Output the [x, y] coordinate of the center of the cell containing the given text.  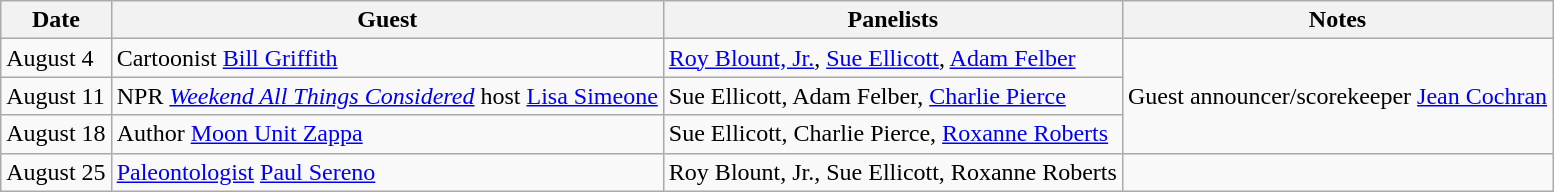
Notes [1337, 20]
August 18 [56, 134]
August 4 [56, 58]
Roy Blount, Jr., Sue Ellicott, Roxanne Roberts [892, 172]
Date [56, 20]
Roy Blount, Jr., Sue Ellicott, Adam Felber [892, 58]
Guest announcer/scorekeeper Jean Cochran [1337, 96]
Cartoonist Bill Griffith [387, 58]
August 11 [56, 96]
August 25 [56, 172]
Sue Ellicott, Adam Felber, Charlie Pierce [892, 96]
Panelists [892, 20]
Sue Ellicott, Charlie Pierce, Roxanne Roberts [892, 134]
Guest [387, 20]
Author Moon Unit Zappa [387, 134]
NPR Weekend All Things Considered host Lisa Simeone [387, 96]
Paleontologist Paul Sereno [387, 172]
